Determine the (x, y) coordinate at the center of the cell enclosing the given text.  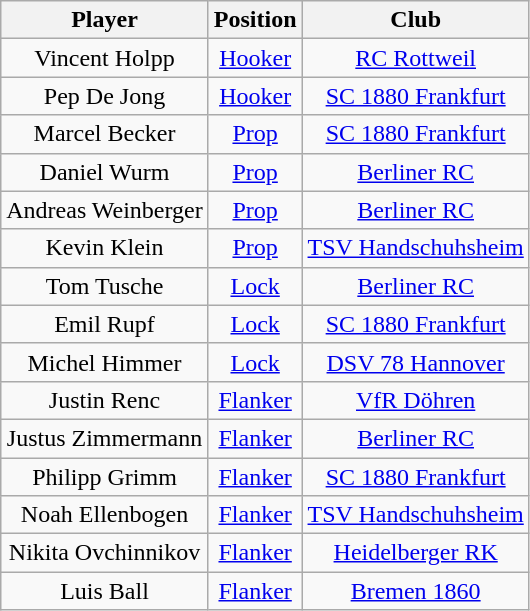
Bremen 1860 (416, 591)
Tom Tusche (105, 286)
Kevin Klein (105, 248)
Noah Ellenbogen (105, 515)
DSV 78 Hannover (416, 362)
Justus Zimmermann (105, 438)
Nikita Ovchinnikov (105, 553)
Marcel Becker (105, 134)
RC Rottweil (416, 58)
Heidelberger RK (416, 553)
Emil Rupf (105, 324)
Justin Renc (105, 400)
Player (105, 20)
Pep De Jong (105, 96)
Michel Himmer (105, 362)
Andreas Weinberger (105, 210)
Position (255, 20)
Vincent Holpp (105, 58)
Daniel Wurm (105, 172)
Philipp Grimm (105, 477)
Luis Ball (105, 591)
VfR Döhren (416, 400)
Club (416, 20)
